Return the (x, y) coordinate for the center point of the cell that contains the specified text.  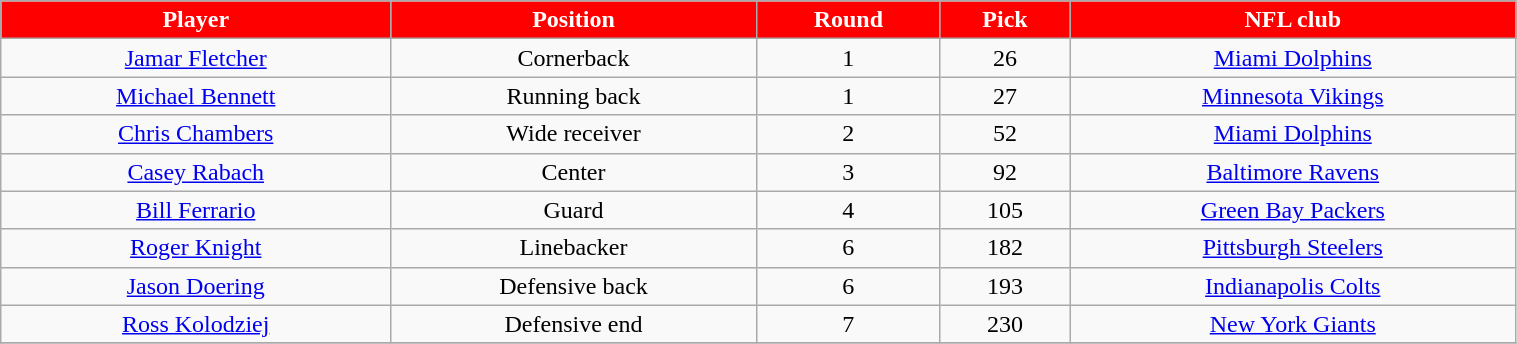
230 (1004, 324)
New York Giants (1294, 324)
Guard (574, 210)
Center (574, 172)
Chris Chambers (196, 134)
7 (848, 324)
NFL club (1294, 20)
Pittsburgh Steelers (1294, 248)
Ross Kolodziej (196, 324)
Defensive back (574, 286)
Linebacker (574, 248)
Minnesota Vikings (1294, 96)
Casey Rabach (196, 172)
Jamar Fletcher (196, 58)
Wide receiver (574, 134)
Player (196, 20)
105 (1004, 210)
Position (574, 20)
Bill Ferrario (196, 210)
Jason Doering (196, 286)
Indianapolis Colts (1294, 286)
Round (848, 20)
Green Bay Packers (1294, 210)
26 (1004, 58)
Running back (574, 96)
Defensive end (574, 324)
4 (848, 210)
Michael Bennett (196, 96)
Roger Knight (196, 248)
92 (1004, 172)
Baltimore Ravens (1294, 172)
3 (848, 172)
27 (1004, 96)
2 (848, 134)
182 (1004, 248)
Cornerback (574, 58)
Pick (1004, 20)
52 (1004, 134)
193 (1004, 286)
